Capture the cell that displays the provided text and extract its (x, y) central coordinate. 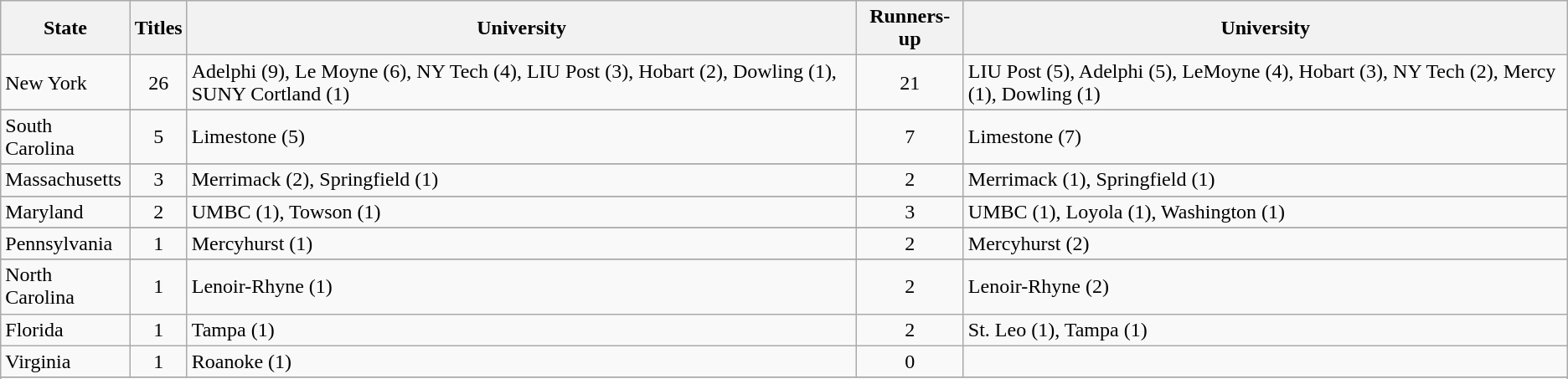
State (65, 28)
Tampa (1) (521, 330)
UMBC (1), Towson (1) (521, 212)
Massachusetts (65, 180)
Lenoir-Rhyne (2) (1265, 286)
Merrimack (1), Springfield (1) (1265, 180)
Adelphi (9), Le Moyne (6), NY Tech (4), LIU Post (3), Hobart (2), Dowling (1), SUNY Cortland (1) (521, 82)
Merrimack (2), Springfield (1) (521, 180)
Lenoir-Rhyne (1) (521, 286)
Pennsylvania (65, 243)
5 (158, 137)
Mercyhurst (1) (521, 243)
21 (910, 82)
Limestone (7) (1265, 137)
New York (65, 82)
South Carolina (65, 137)
UMBC (1), Loyola (1), Washington (1) (1265, 212)
Mercyhurst (2) (1265, 243)
Maryland (65, 212)
Virginia (65, 361)
LIU Post (5), Adelphi (5), LeMoyne (4), Hobart (3), NY Tech (2), Mercy (1), Dowling (1) (1265, 82)
Limestone (5) (521, 137)
Runners-up (910, 28)
North Carolina (65, 286)
26 (158, 82)
Roanoke (1) (521, 361)
7 (910, 137)
Titles (158, 28)
Florida (65, 330)
St. Leo (1), Tampa (1) (1265, 330)
0 (910, 361)
